Locate the cell with the specified text and output its [x, y] center coordinate. 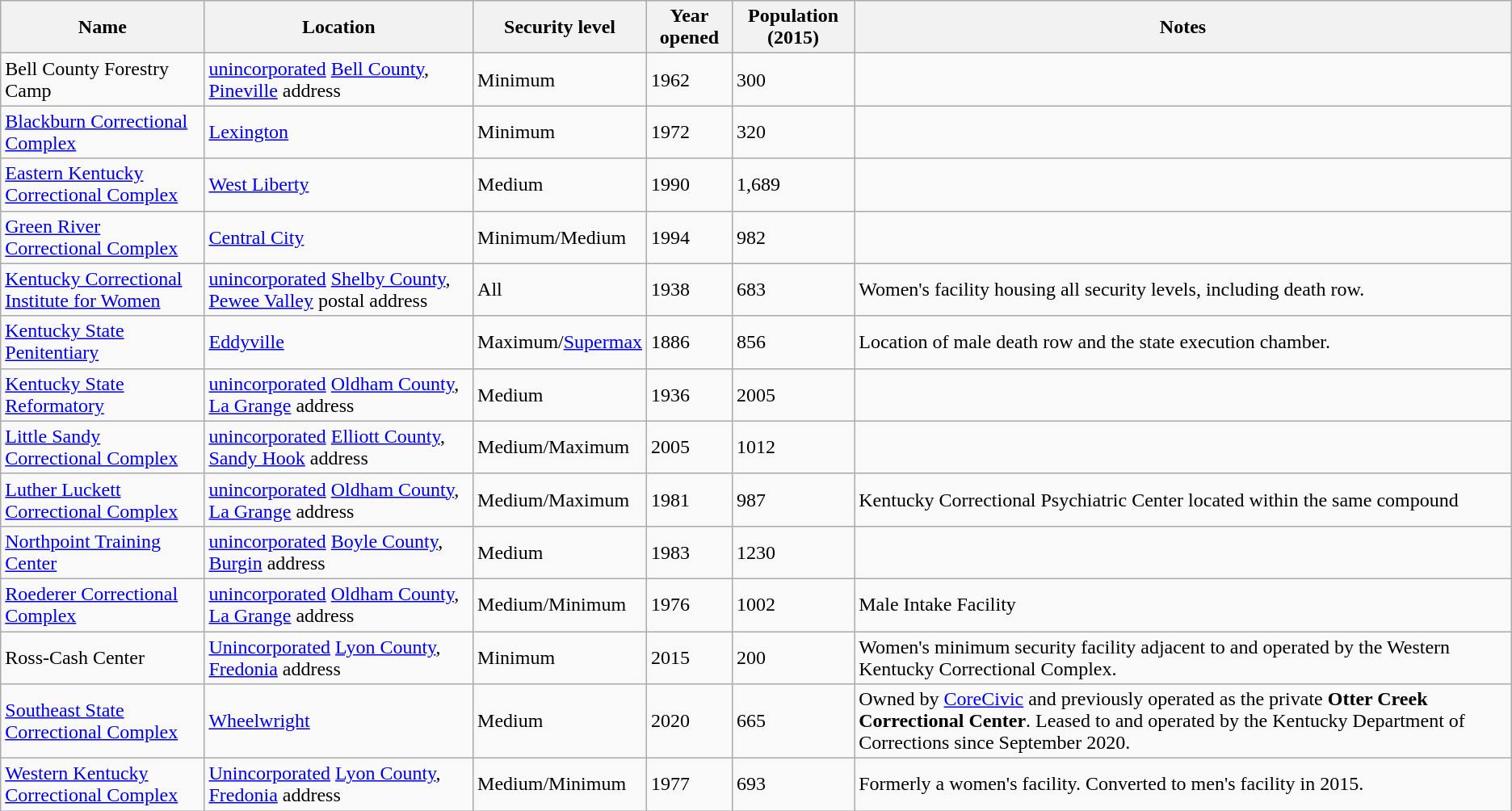
Women's facility housing all security levels, including death row. [1183, 289]
1981 [690, 499]
1972 [690, 132]
693 [793, 785]
1,689 [793, 184]
Male Intake Facility [1183, 604]
Southeast State Correctional Complex [103, 721]
unincorporated Shelby County, Pewee Valley postal address [339, 289]
All [561, 289]
Security level [561, 27]
1976 [690, 604]
Women's minimum security facility adjacent to and operated by the Western Kentucky Correctional Complex. [1183, 658]
1012 [793, 448]
987 [793, 499]
Formerly a women's facility. Converted to men's facility in 2015. [1183, 785]
Little Sandy Correctional Complex [103, 448]
Bell County Forestry Camp [103, 79]
1938 [690, 289]
Kentucky State Penitentiary [103, 342]
1990 [690, 184]
Green River Correctional Complex [103, 237]
Population (2015) [793, 27]
2020 [690, 721]
320 [793, 132]
Wheelwright [339, 721]
unincorporated Bell County, Pineville address [339, 79]
Lexington [339, 132]
1983 [690, 553]
1977 [690, 785]
Eastern Kentucky Correctional Complex [103, 184]
1962 [690, 79]
300 [793, 79]
Luther Luckett Correctional Complex [103, 499]
Northpoint Training Center [103, 553]
683 [793, 289]
Kentucky Correctional Psychiatric Center located within the same compound [1183, 499]
1230 [793, 553]
1886 [690, 342]
Year opened [690, 27]
Location of male death row and the state execution chamber. [1183, 342]
Central City [339, 237]
Name [103, 27]
1002 [793, 604]
West Liberty [339, 184]
2015 [690, 658]
856 [793, 342]
Kentucky State Reformatory [103, 394]
Location [339, 27]
Blackburn Correctional Complex [103, 132]
Maximum/Supermax [561, 342]
unincorporated Elliott County, Sandy Hook address [339, 448]
Kentucky Correctional Institute for Women [103, 289]
Eddyville [339, 342]
Western Kentucky Correctional Complex [103, 785]
1936 [690, 394]
665 [793, 721]
982 [793, 237]
unincorporated Boyle County, Burgin address [339, 553]
Roederer Correctional Complex [103, 604]
200 [793, 658]
Notes [1183, 27]
Ross-Cash Center [103, 658]
1994 [690, 237]
Minimum/Medium [561, 237]
